Determine the (X, Y) coordinate at the center of the cell enclosing the given text.  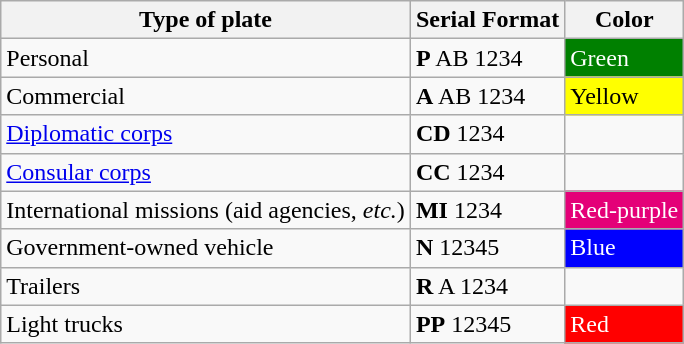
Consular corps (206, 172)
Light trucks (206, 324)
Red-purple (624, 210)
International missions (aid agencies, etc.) (206, 210)
Trailers (206, 286)
R A 1234 (487, 286)
N 12345 (487, 248)
Red (624, 324)
P AB 1234 (487, 58)
Diplomatic corps (206, 134)
Blue (624, 248)
Serial Format (487, 20)
CD 1234 (487, 134)
MI 1234 (487, 210)
Yellow (624, 96)
Personal (206, 58)
Type of plate (206, 20)
Commercial (206, 96)
A AB 1234 (487, 96)
Color (624, 20)
CC 1234 (487, 172)
Green (624, 58)
Government-owned vehicle (206, 248)
PP 12345 (487, 324)
